Output the (X, Y) coordinate of the center of the cell containing the given text.  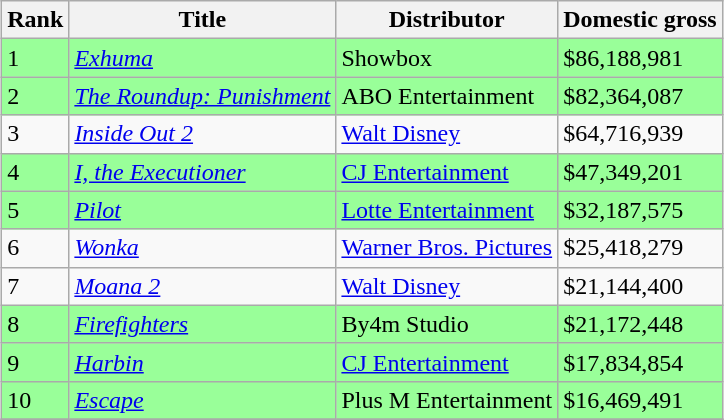
1 (36, 58)
Plus M Entertainment (447, 400)
$47,349,201 (640, 172)
Escape (202, 400)
ABO Entertainment (447, 96)
Rank (36, 20)
Domestic gross (640, 20)
Exhuma (202, 58)
$17,834,854 (640, 362)
$25,418,279 (640, 248)
Distributor (447, 20)
2 (36, 96)
Wonka (202, 248)
9 (36, 362)
8 (36, 324)
Moana 2 (202, 286)
I, the Executioner (202, 172)
$82,364,087 (640, 96)
Lotte Entertainment (447, 210)
6 (36, 248)
$21,172,448 (640, 324)
By4m Studio (447, 324)
$32,187,575 (640, 210)
Warner Bros. Pictures (447, 248)
5 (36, 210)
4 (36, 172)
Inside Out 2 (202, 134)
Harbin (202, 362)
10 (36, 400)
3 (36, 134)
$21,144,400 (640, 286)
Pilot (202, 210)
7 (36, 286)
$64,716,939 (640, 134)
The Roundup: Punishment (202, 96)
$16,469,491 (640, 400)
$86,188,981 (640, 58)
Firefighters (202, 324)
Title (202, 20)
Showbox (447, 58)
